From the cell containing the given text, extract its center point as (X, Y) coordinate. 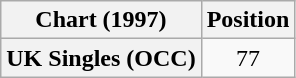
77 (248, 58)
Position (248, 20)
UK Singles (OCC) (101, 58)
Chart (1997) (101, 20)
